Extract the (x, y) coordinate from the center of the cell holding the provided text.  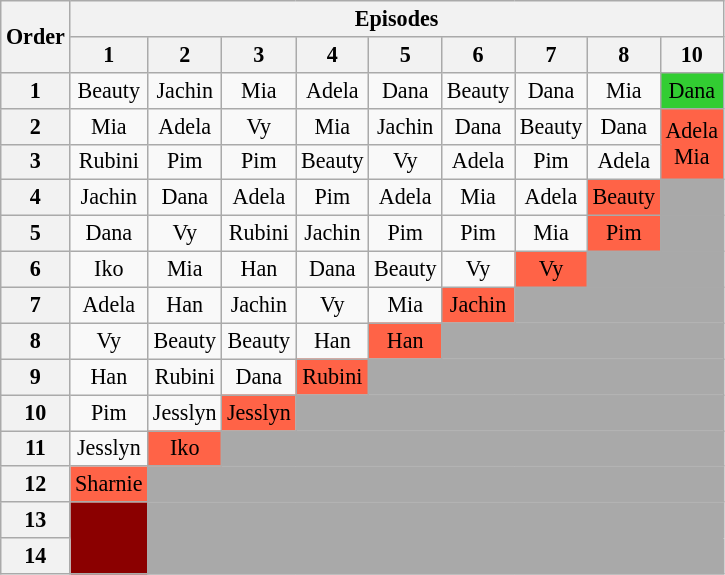
11 (36, 448)
Order (36, 36)
9 (36, 377)
13 (36, 520)
Episodes (396, 18)
AdelaMia (692, 144)
12 (36, 484)
Sharnie (109, 484)
14 (36, 556)
